Provide the [x, y] coordinate of the cell's center where the given text is located.  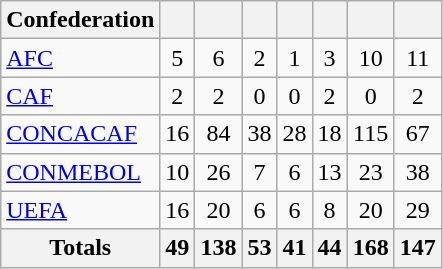
13 [330, 172]
11 [418, 58]
29 [418, 210]
168 [370, 248]
UEFA [80, 210]
23 [370, 172]
Confederation [80, 20]
138 [218, 248]
CAF [80, 96]
84 [218, 134]
49 [178, 248]
115 [370, 134]
18 [330, 134]
1 [294, 58]
AFC [80, 58]
8 [330, 210]
CONCACAF [80, 134]
Totals [80, 248]
CONMEBOL [80, 172]
7 [260, 172]
44 [330, 248]
147 [418, 248]
3 [330, 58]
5 [178, 58]
67 [418, 134]
28 [294, 134]
41 [294, 248]
53 [260, 248]
26 [218, 172]
